Locate the cell with the specified text and output its (x, y) center coordinate. 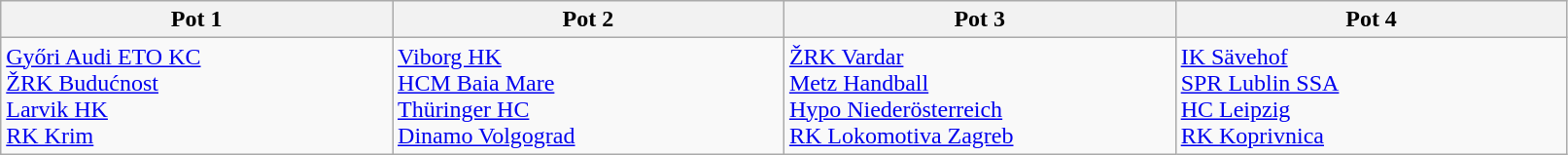
Pot 2 (589, 19)
Győri Audi ETO KC ŽRK Budućnost Larvik HK RK Krim (196, 96)
ŽRK Vardar Metz Handball Hypo Niederösterreich RK Lokomotiva Zagreb (980, 96)
Viborg HK HCM Baia Mare Thüringer HC Dinamo Volgograd (589, 96)
Pot 4 (1371, 19)
IK Sävehof SPR Lublin SSA HC Leipzig RK Koprivnica (1371, 96)
Pot 1 (196, 19)
Pot 3 (980, 19)
